Capture the cell that displays the provided text and extract its (X, Y) central coordinate. 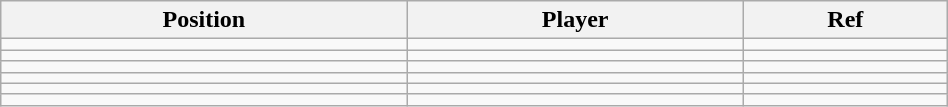
Position (204, 20)
Ref (845, 20)
Player (576, 20)
